Scan for the cell matching the given text and deliver its [X, Y] coordinate at center. 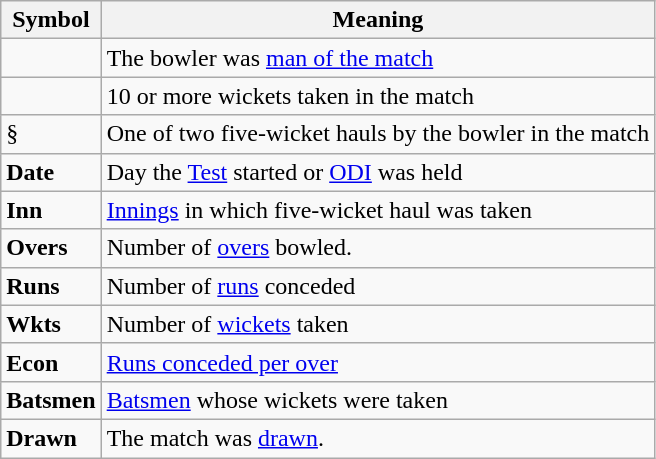
Econ [51, 362]
Overs [51, 248]
Innings in which five-wicket haul was taken [378, 210]
Number of runs conceded [378, 286]
One of two five-wicket hauls by the bowler in the match [378, 134]
§ [51, 134]
Wkts [51, 324]
Meaning [378, 20]
Inn [51, 210]
Drawn [51, 438]
Batsmen [51, 400]
10 or more wickets taken in the match [378, 96]
Date [51, 172]
Runs [51, 286]
Batsmen whose wickets were taken [378, 400]
Runs conceded per over [378, 362]
Number of overs bowled. [378, 248]
Symbol [51, 20]
Number of wickets taken [378, 324]
Day the Test started or ODI was held [378, 172]
The bowler was man of the match [378, 58]
The match was drawn. [378, 438]
